For the text-containing cell, return its midpoint in [x, y] coordinate format. 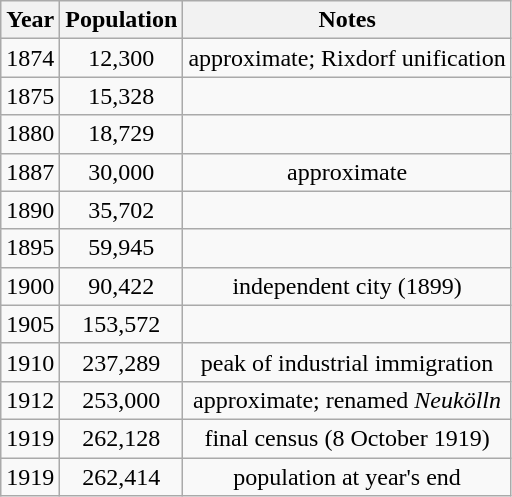
12,300 [122, 58]
approximate; Rixdorf unification [347, 58]
18,729 [122, 134]
1880 [30, 134]
population at year's end [347, 477]
1895 [30, 248]
peak of industrial immigration [347, 362]
final census (8 October 1919) [347, 438]
1890 [30, 210]
independent city (1899) [347, 286]
1912 [30, 400]
approximate; renamed Neukölln [347, 400]
1905 [30, 324]
153,572 [122, 324]
approximate [347, 172]
1875 [30, 96]
1900 [30, 286]
35,702 [122, 210]
1874 [30, 58]
15,328 [122, 96]
262,128 [122, 438]
Notes [347, 20]
1910 [30, 362]
237,289 [122, 362]
262,414 [122, 477]
1887 [30, 172]
59,945 [122, 248]
90,422 [122, 286]
30,000 [122, 172]
Year [30, 20]
Population [122, 20]
253,000 [122, 400]
